Capture the cell that displays the provided text and extract its [x, y] central coordinate. 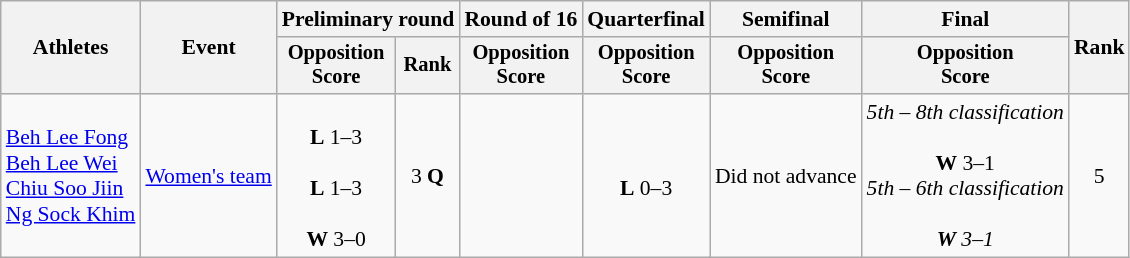
3 Q [427, 176]
Did not advance [786, 176]
Preliminary round [368, 19]
5th – 8th classificationW 3–15th – 6th classificationW 3–1 [966, 176]
Athletes [71, 48]
Beh Lee FongBeh Lee WeiChiu Soo JiinNg Sock Khim [71, 176]
Semifinal [786, 19]
Round of 16 [520, 19]
Event [208, 48]
L 0–3 [646, 176]
L 1–3L 1–3W 3–0 [336, 176]
Quarterfinal [646, 19]
5 [1100, 176]
Final [966, 19]
Women's team [208, 176]
